Find where the given text appears and provide that cell's center as (x, y) coordinate. 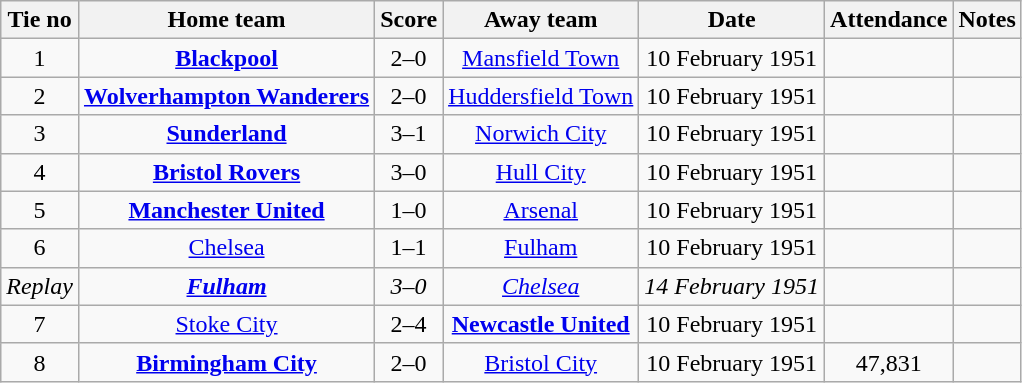
6 (40, 248)
14 February 1951 (732, 286)
Arsenal (541, 210)
Wolverhampton Wanderers (226, 96)
Score (409, 20)
47,831 (889, 362)
3 (40, 134)
Bristol Rovers (226, 172)
Norwich City (541, 134)
Sunderland (226, 134)
Blackpool (226, 58)
Hull City (541, 172)
Attendance (889, 20)
Replay (40, 286)
Date (732, 20)
1 (40, 58)
4 (40, 172)
1–1 (409, 248)
3–1 (409, 134)
Home team (226, 20)
Tie no (40, 20)
2–4 (409, 324)
Manchester United (226, 210)
Stoke City (226, 324)
Mansfield Town (541, 58)
8 (40, 362)
5 (40, 210)
7 (40, 324)
2 (40, 96)
Huddersfield Town (541, 96)
Bristol City (541, 362)
Birmingham City (226, 362)
Newcastle United (541, 324)
Notes (987, 20)
1–0 (409, 210)
Away team (541, 20)
